Detect which cell encompasses the target text, then output its [X, Y] center coordinate. 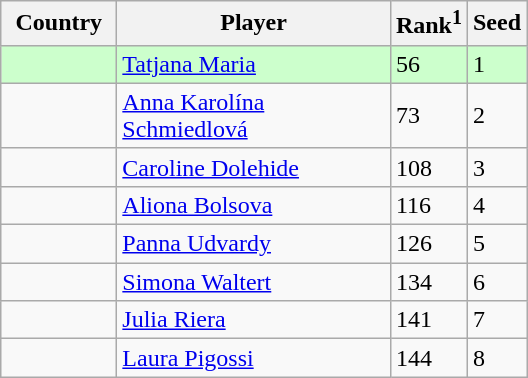
Rank1 [428, 24]
141 [428, 320]
Player [254, 24]
2 [496, 116]
Tatjana Maria [254, 64]
6 [496, 282]
8 [496, 358]
3 [496, 167]
134 [428, 282]
116 [428, 205]
126 [428, 244]
144 [428, 358]
1 [496, 64]
Aliona Bolsova [254, 205]
7 [496, 320]
Laura Pigossi [254, 358]
Panna Udvardy [254, 244]
5 [496, 244]
108 [428, 167]
Seed [496, 24]
4 [496, 205]
Country [59, 24]
56 [428, 64]
Simona Waltert [254, 282]
Julia Riera [254, 320]
Caroline Dolehide [254, 167]
73 [428, 116]
Anna Karolína Schmiedlová [254, 116]
